Determine the (X, Y) coordinate at the center of the cell enclosing the given text.  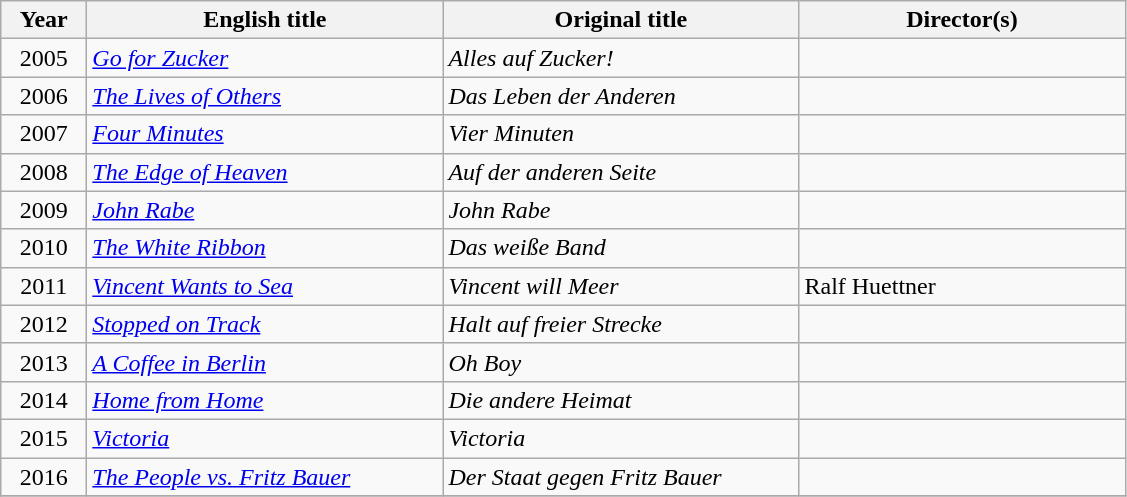
2016 (44, 477)
Four Minutes (265, 134)
Alles auf Zucker! (621, 58)
Original title (621, 20)
2007 (44, 134)
The White Ribbon (265, 248)
Ralf Huettner (962, 286)
2013 (44, 362)
2008 (44, 172)
Oh Boy (621, 362)
Das Leben der Anderen (621, 96)
2005 (44, 58)
2010 (44, 248)
The Lives of Others (265, 96)
Director(s) (962, 20)
Vincent Wants to Sea (265, 286)
The People vs. Fritz Bauer (265, 477)
Halt auf freier Strecke (621, 324)
2012 (44, 324)
Home from Home (265, 400)
2014 (44, 400)
2015 (44, 438)
Go for Zucker (265, 58)
2006 (44, 96)
The Edge of Heaven (265, 172)
A Coffee in Berlin (265, 362)
Das weiße Band (621, 248)
2011 (44, 286)
Year (44, 20)
Die andere Heimat (621, 400)
Stopped on Track (265, 324)
Vier Minuten (621, 134)
English title (265, 20)
Der Staat gegen Fritz Bauer (621, 477)
Auf der anderen Seite (621, 172)
Vincent will Meer (621, 286)
2009 (44, 210)
